Return the (x, y) coordinate for the center point of the cell that contains the specified text.  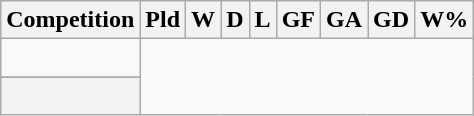
D (235, 20)
GF (298, 20)
Pld (163, 20)
GD (392, 20)
W (204, 20)
Competition (70, 20)
L (262, 20)
W% (444, 20)
GA (344, 20)
